Return the [x, y] coordinate for the center point of the cell that contains the specified text.  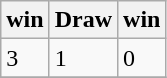
1 [83, 58]
Draw [83, 20]
3 [25, 58]
0 [142, 58]
